Pinpoint the cell where the given text exists, returning its (x, y) midpoint coordinate. 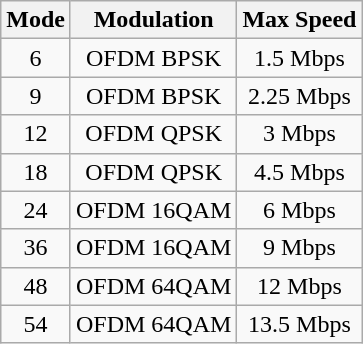
54 (36, 324)
6 (36, 58)
6 Mbps (300, 210)
36 (36, 248)
18 (36, 172)
4.5 Mbps (300, 172)
13.5 Mbps (300, 324)
Mode (36, 20)
1.5 Mbps (300, 58)
3 Mbps (300, 134)
24 (36, 210)
48 (36, 286)
12 (36, 134)
Max Speed (300, 20)
12 Mbps (300, 286)
9 (36, 96)
2.25 Mbps (300, 96)
Modulation (153, 20)
9 Mbps (300, 248)
